Detect which cell encompasses the target text, then output its (x, y) center coordinate. 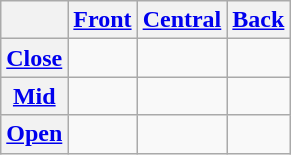
Central (182, 20)
Mid (34, 96)
Front (102, 20)
Open (34, 134)
Back (258, 20)
Close (34, 58)
